Find where the given text appears and provide that cell's center as (X, Y) coordinate. 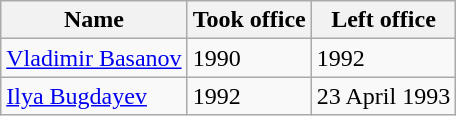
Left office (383, 20)
1990 (249, 58)
Name (94, 20)
23 April 1993 (383, 96)
Took office (249, 20)
Vladimir Basanov (94, 58)
Ilya Bugdayev (94, 96)
